Find where the given text appears and provide that cell's center as [x, y] coordinate. 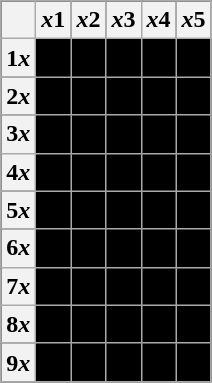
x2 [88, 20]
4x [18, 172]
6x [18, 248]
2x [18, 96]
x1 [54, 20]
x3 [124, 20]
9x [18, 362]
1x [18, 58]
x5 [194, 20]
x4 [158, 20]
7x [18, 286]
8x [18, 324]
5x [18, 210]
3x [18, 134]
